Pinpoint the cell where the given text exists, returning its (x, y) midpoint coordinate. 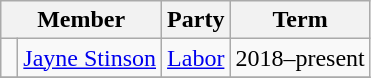
2018–present (300, 58)
Party (196, 20)
Member (82, 20)
Jayne Stinson (90, 58)
Term (300, 20)
Labor (196, 58)
